Capture the cell that displays the provided text and extract its [X, Y] central coordinate. 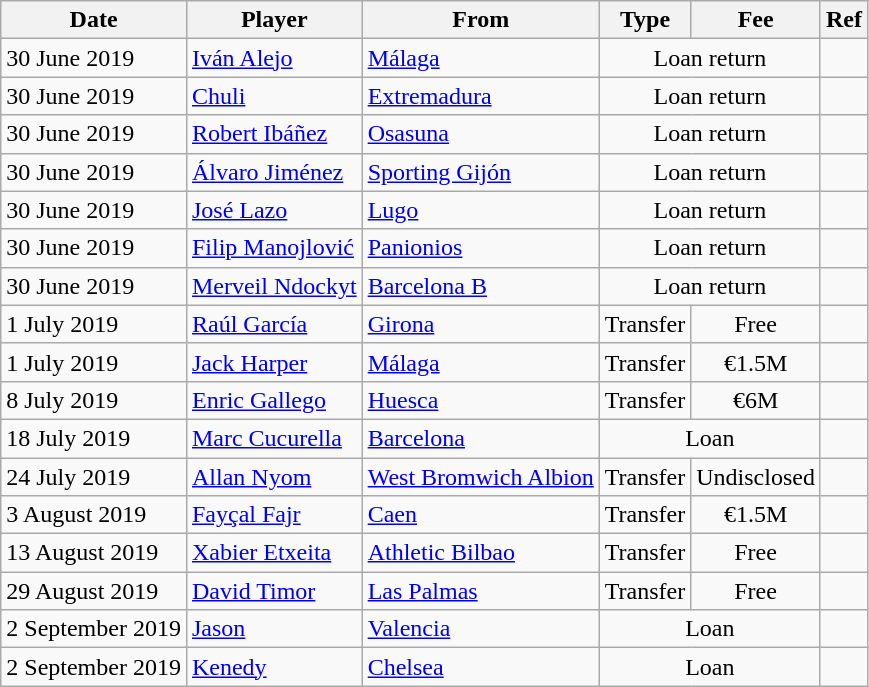
Xabier Etxeita [274, 553]
€6M [756, 400]
Álvaro Jiménez [274, 172]
Undisclosed [756, 477]
Las Palmas [480, 591]
Allan Nyom [274, 477]
29 August 2019 [94, 591]
Caen [480, 515]
Date [94, 20]
Lugo [480, 210]
Ref [844, 20]
3 August 2019 [94, 515]
Player [274, 20]
Enric Gallego [274, 400]
David Timor [274, 591]
Marc Cucurella [274, 438]
24 July 2019 [94, 477]
Osasuna [480, 134]
José Lazo [274, 210]
8 July 2019 [94, 400]
Iván Alejo [274, 58]
Girona [480, 324]
Robert Ibáñez [274, 134]
Type [645, 20]
Huesca [480, 400]
Jason [274, 629]
Barcelona B [480, 286]
From [480, 20]
Jack Harper [274, 362]
Filip Manojlović [274, 248]
Chuli [274, 96]
Fee [756, 20]
Chelsea [480, 667]
Extremadura [480, 96]
Merveil Ndockyt [274, 286]
Panionios [480, 248]
Athletic Bilbao [480, 553]
Valencia [480, 629]
Fayçal Fajr [274, 515]
Raúl García [274, 324]
Kenedy [274, 667]
18 July 2019 [94, 438]
West Bromwich Albion [480, 477]
Sporting Gijón [480, 172]
Barcelona [480, 438]
13 August 2019 [94, 553]
